Pinpoint the cell where the given text exists, returning its [X, Y] midpoint coordinate. 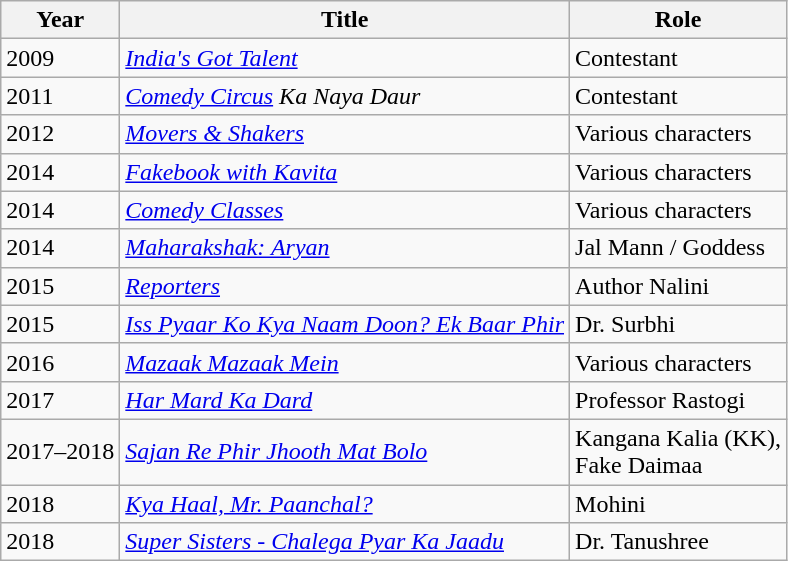
2017 [60, 400]
Sajan Re Phir Jhooth Mat Bolo [345, 452]
2017–2018 [60, 452]
Mazaak Mazaak Mein [345, 362]
Kya Haal, Mr. Paanchal? [345, 503]
Comedy Circus Ka Naya Daur [345, 96]
Fakebook with Kavita [345, 172]
India's Got Talent [345, 58]
Dr. Surbhi [678, 324]
Iss Pyaar Ko Kya Naam Doon? Ek Baar Phir [345, 324]
Comedy Classes [345, 210]
Title [345, 20]
Movers & Shakers [345, 134]
Author Nalini [678, 286]
2012 [60, 134]
Reporters [345, 286]
2009 [60, 58]
Year [60, 20]
Jal Mann / Goddess [678, 248]
Role [678, 20]
2011 [60, 96]
Professor Rastogi [678, 400]
Har Mard Ka Dard [345, 400]
Super Sisters - Chalega Pyar Ka Jaadu [345, 542]
2016 [60, 362]
Dr. Tanushree [678, 542]
Mohini [678, 503]
Kangana Kalia (KK), Fake Daimaa [678, 452]
Maharakshak: Aryan [345, 248]
